Scan for the cell matching the given text and deliver its [x, y] coordinate at center. 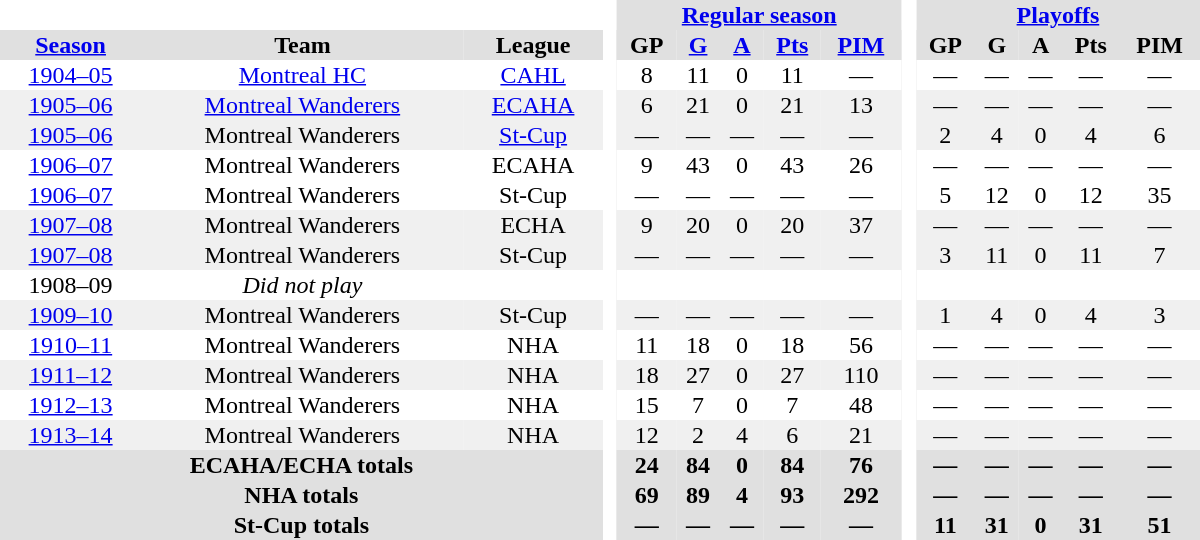
35 [1160, 195]
1 [946, 315]
1911–12 [70, 375]
24 [646, 465]
Season [70, 45]
69 [646, 495]
1912–13 [70, 405]
15 [646, 405]
ECAHA/ECHA totals [302, 465]
110 [862, 375]
1904–05 [70, 75]
5 [946, 195]
Regular season [759, 15]
8 [646, 75]
1908–09 [70, 285]
1909–10 [70, 315]
Did not play [302, 285]
1913–14 [70, 435]
37 [862, 225]
26 [862, 165]
13 [862, 105]
51 [1160, 525]
Montreal HC [302, 75]
Team [302, 45]
56 [862, 345]
292 [862, 495]
CAHL [534, 75]
1910–11 [70, 345]
76 [862, 465]
ECHA [534, 225]
Playoffs [1058, 15]
48 [862, 405]
NHA totals [302, 495]
League [534, 45]
St-Cup totals [302, 525]
89 [698, 495]
93 [792, 495]
